From the cell containing the given text, extract its center point as [x, y] coordinate. 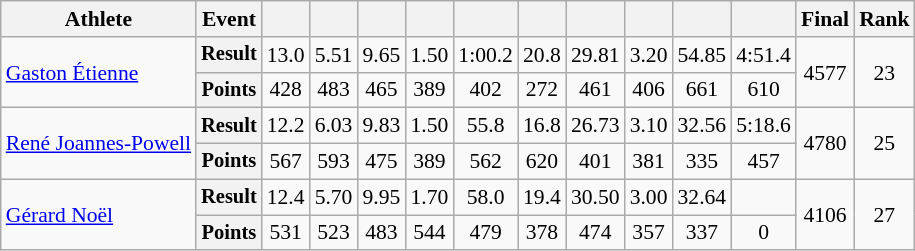
55.8 [486, 126]
475 [381, 162]
337 [702, 233]
René Joannes-Powell [98, 144]
428 [286, 90]
20.8 [542, 55]
6.03 [334, 126]
Athlete [98, 19]
523 [334, 233]
58.0 [486, 197]
457 [764, 162]
12.2 [286, 126]
1:00.2 [486, 55]
16.8 [542, 126]
Gérard Noël [98, 214]
381 [649, 162]
13.0 [286, 55]
479 [486, 233]
25 [884, 144]
402 [486, 90]
32.56 [702, 126]
29.81 [596, 55]
610 [764, 90]
Event [229, 19]
357 [649, 233]
272 [542, 90]
5.70 [334, 197]
461 [596, 90]
1.70 [429, 197]
335 [702, 162]
378 [542, 233]
Final [825, 19]
474 [596, 233]
544 [429, 233]
562 [486, 162]
4780 [825, 144]
4:51.4 [764, 55]
9.83 [381, 126]
406 [649, 90]
3.20 [649, 55]
27 [884, 214]
19.4 [542, 197]
Rank [884, 19]
567 [286, 162]
531 [286, 233]
401 [596, 162]
3.00 [649, 197]
32.64 [702, 197]
3.10 [649, 126]
5.51 [334, 55]
661 [702, 90]
0 [764, 233]
4106 [825, 214]
54.85 [702, 55]
620 [542, 162]
30.50 [596, 197]
593 [334, 162]
23 [884, 72]
465 [381, 90]
9.65 [381, 55]
9.95 [381, 197]
26.73 [596, 126]
5:18.6 [764, 126]
4577 [825, 72]
Gaston Étienne [98, 72]
12.4 [286, 197]
